Pinpoint the cell where the given text exists, returning its [X, Y] midpoint coordinate. 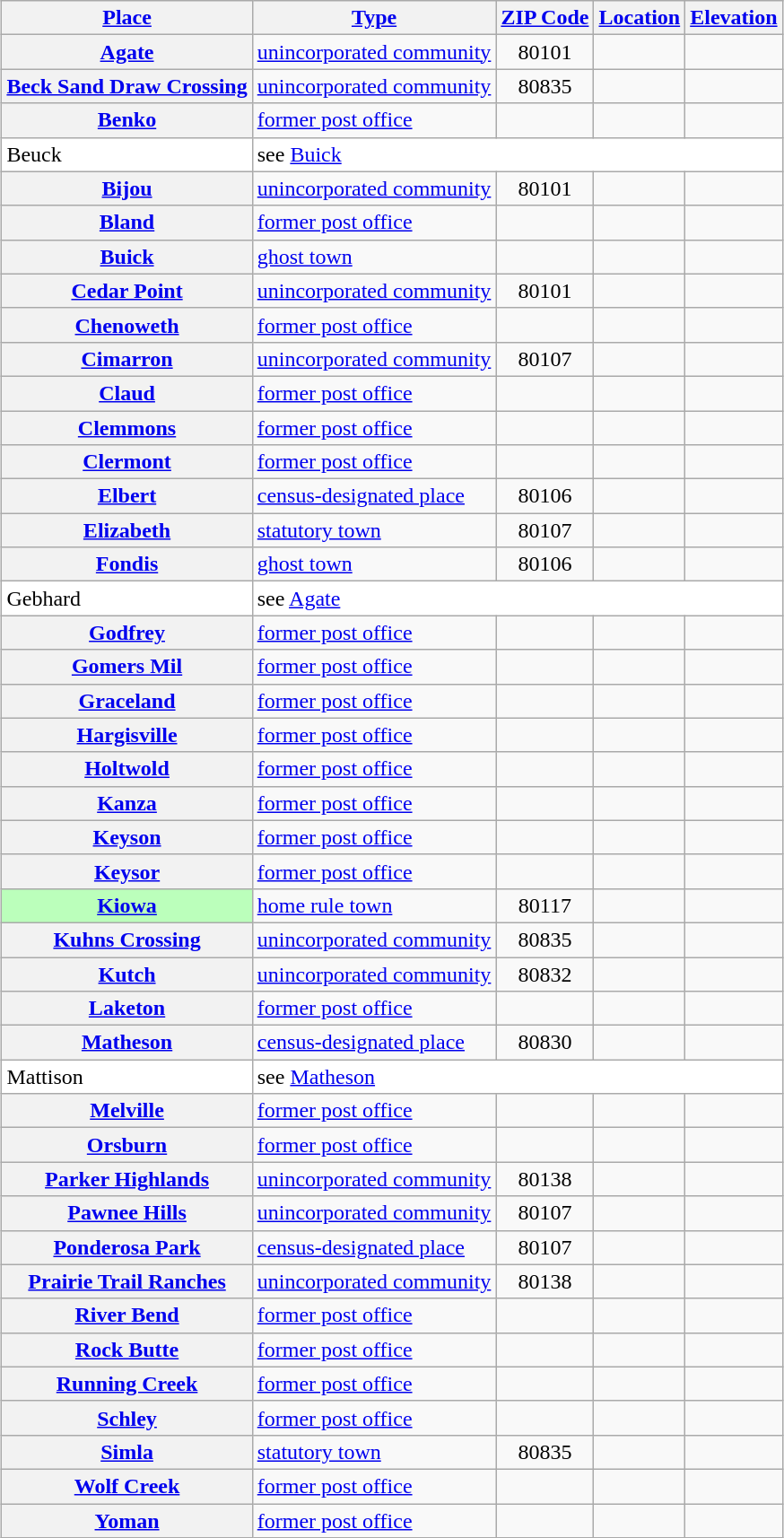
Mattison [127, 1077]
Claud [127, 393]
80832 [545, 974]
Hargisville [127, 735]
Beuck [127, 154]
River Bend [127, 1315]
Elizabeth [127, 530]
Parker Highlands [127, 1179]
see Agate [517, 599]
Clermont [127, 462]
Place [127, 18]
Orsburn [127, 1145]
home rule town [374, 905]
Simla [127, 1452]
Bland [127, 223]
Agate [127, 52]
Holtwold [127, 769]
Ponderosa Park [127, 1247]
Gomers Mil [127, 667]
Pawnee Hills [127, 1213]
Kutch [127, 974]
Gebhard [127, 599]
80117 [545, 905]
Kuhns Crossing [127, 939]
Cedar Point [127, 291]
Yoman [127, 1521]
Schley [127, 1418]
Prairie Trail Ranches [127, 1281]
Godfrey [127, 633]
Rock Butte [127, 1350]
Clemmons [127, 428]
Matheson [127, 1043]
Keyson [127, 837]
Chenoweth [127, 325]
Type [374, 18]
see Buick [517, 154]
Bijou [127, 188]
Melville [127, 1111]
Location [640, 18]
Laketon [127, 1009]
Graceland [127, 701]
Beck Sand Draw Crossing [127, 86]
ZIP Code [545, 18]
Benko [127, 120]
Keysor [127, 871]
Cimarron [127, 359]
Buick [127, 257]
Kiowa [127, 905]
Elbert [127, 496]
see Matheson [517, 1077]
Running Creek [127, 1384]
Kanza [127, 803]
80830 [545, 1043]
Fondis [127, 564]
Wolf Creek [127, 1486]
Elevation [734, 18]
